Search for the cell housing the specified text and yield its (X, Y) center coordinate. 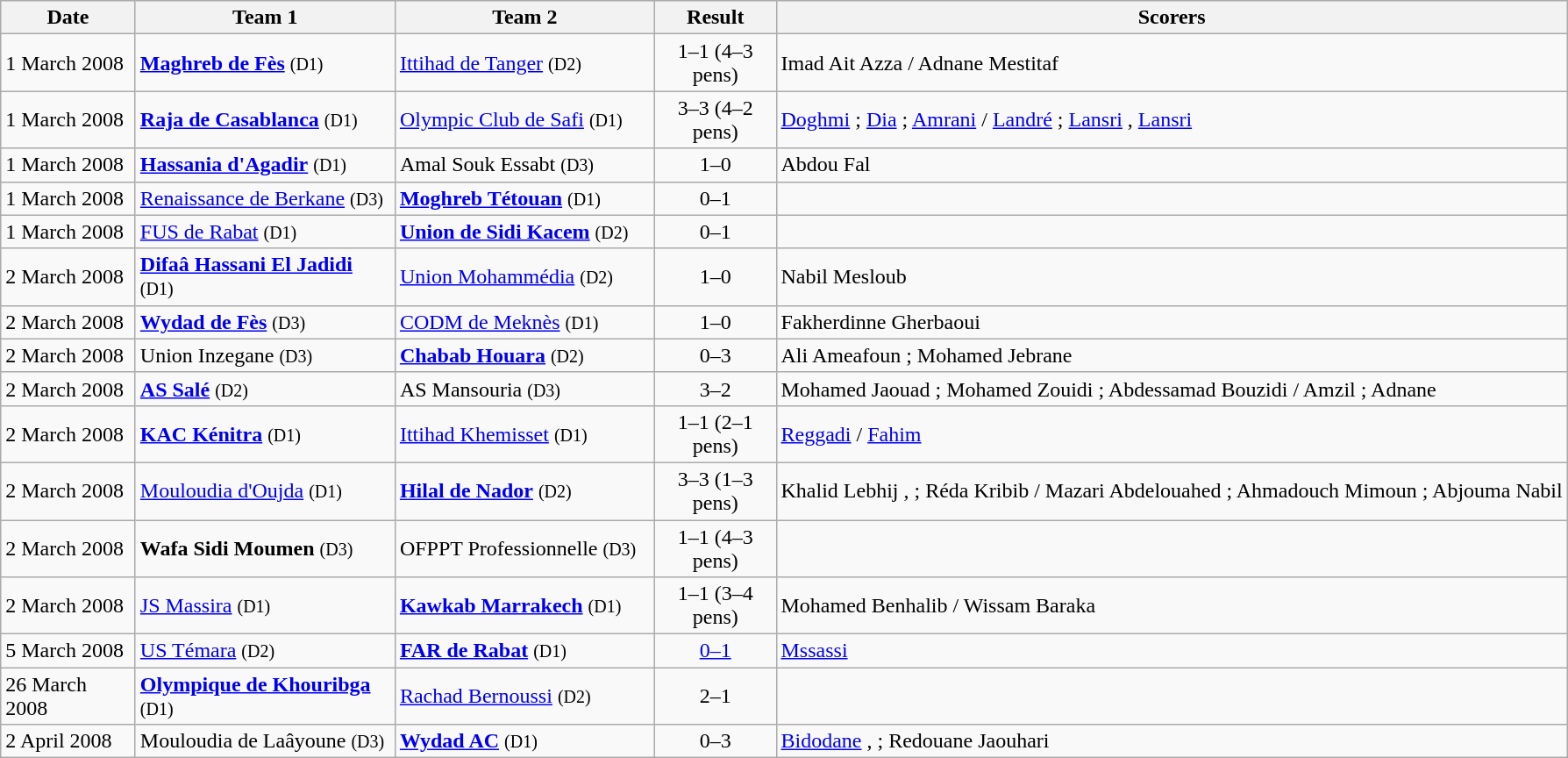
Moghreb Tétouan (D1) (524, 198)
Difaâ Hassani El Jadidi (D1) (265, 277)
3–3 (4–2 pens) (716, 119)
Kawkab Marrakech (D1) (524, 605)
Amal Souk Essabt (D3) (524, 165)
Result (716, 18)
Abdou Fal (1172, 165)
5 March 2008 (68, 651)
FAR de Rabat (D1) (524, 651)
Team 2 (524, 18)
Hilal de Nador (D2) (524, 491)
Ittihad Khemisset (D1) (524, 433)
Union Mohammédia (D2) (524, 277)
Olympic Club de Safi (D1) (524, 119)
Hassania d'Agadir (D1) (265, 165)
Wafa Sidi Moumen (D3) (265, 547)
AS Salé (D2) (265, 389)
Khalid Lebhij , ; Réda Kribib / Mazari Abdelouahed ; Ahmadouch Mimoun ; Abjouma Nabil (1172, 491)
KAC Kénitra (D1) (265, 433)
2 April 2008 (68, 741)
Nabil Mesloub (1172, 277)
3–3 (1–3 pens) (716, 491)
OFPPT Professionnelle (D3) (524, 547)
1–1 (2–1 pens) (716, 433)
Union Inzegane (D3) (265, 355)
26 March 2008 (68, 697)
Union de Sidi Kacem (D2) (524, 232)
2–1 (716, 697)
Raja de Casablanca (D1) (265, 119)
Ittihad de Tanger (D2) (524, 63)
Reggadi / Fahim (1172, 433)
Fakherdinne Gherbaoui (1172, 322)
Bidodane , ; Redouane Jaouhari (1172, 741)
Doghmi ; Dia ; Amrani / Landré ; Lansri , Lansri (1172, 119)
Wydad AC (D1) (524, 741)
1–1 (3–4 pens) (716, 605)
Date (68, 18)
AS Mansouria (D3) (524, 389)
Mouloudia de Laâyoune (D3) (265, 741)
Mohamed Jaouad ; Mohamed Zouidi ; Abdessamad Bouzidi / Amzil ; Adnane (1172, 389)
Wydad de Fès (D3) (265, 322)
Team 1 (265, 18)
US Témara (D2) (265, 651)
CODM de Meknès (D1) (524, 322)
Mohamed Benhalib / Wissam Baraka (1172, 605)
Rachad Bernoussi (D2) (524, 697)
Mssassi (1172, 651)
Ali Ameafoun ; Mohamed Jebrane (1172, 355)
Scorers (1172, 18)
3–2 (716, 389)
Renaissance de Berkane (D3) (265, 198)
Mouloudia d'Oujda (D1) (265, 491)
Chabab Houara (D2) (524, 355)
Olympique de Khouribga (D1) (265, 697)
Maghreb de Fès (D1) (265, 63)
JS Massira (D1) (265, 605)
FUS de Rabat (D1) (265, 232)
Imad Ait Azza / Adnane Mestitaf (1172, 63)
